Provide the (x, y) coordinate of the cell's center where the given text is located.  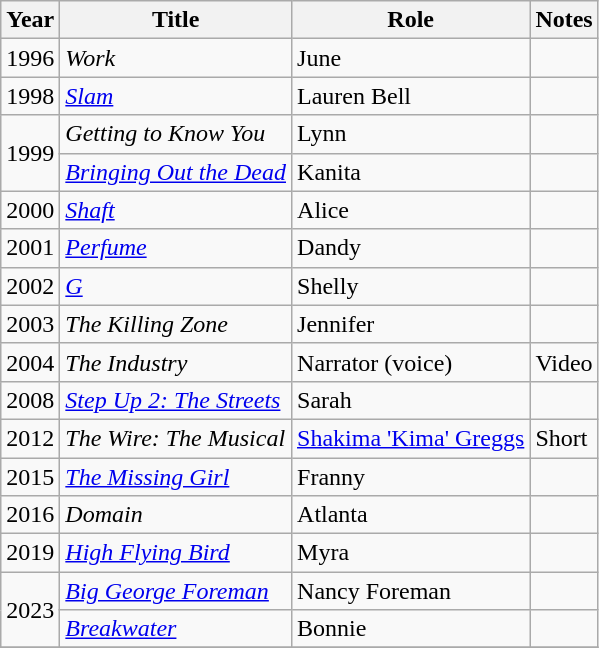
Work (176, 58)
Narrator (voice) (411, 362)
G (176, 286)
2016 (30, 515)
The Wire: The Musical (176, 438)
Alice (411, 210)
The Industry (176, 362)
Bonnie (411, 629)
Step Up 2: The Streets (176, 400)
2008 (30, 400)
Jennifer (411, 324)
2001 (30, 248)
Myra (411, 553)
Video (564, 362)
1996 (30, 58)
Short (564, 438)
2002 (30, 286)
2004 (30, 362)
The Killing Zone (176, 324)
Shelly (411, 286)
1998 (30, 96)
2012 (30, 438)
1999 (30, 153)
Nancy Foreman (411, 591)
June (411, 58)
2023 (30, 610)
Shakima 'Kima' Greggs (411, 438)
High Flying Bird (176, 553)
Kanita (411, 172)
The Missing Girl (176, 477)
Domain (176, 515)
2019 (30, 553)
Lynn (411, 134)
Notes (564, 20)
Getting to Know You (176, 134)
Shaft (176, 210)
Dandy (411, 248)
Role (411, 20)
Year (30, 20)
Title (176, 20)
2003 (30, 324)
Slam (176, 96)
Atlanta (411, 515)
Sarah (411, 400)
Franny (411, 477)
Lauren Bell (411, 96)
2015 (30, 477)
2000 (30, 210)
Bringing Out the Dead (176, 172)
Breakwater (176, 629)
Perfume (176, 248)
Big George Foreman (176, 591)
